Find where the given text appears and provide that cell's center as [x, y] coordinate. 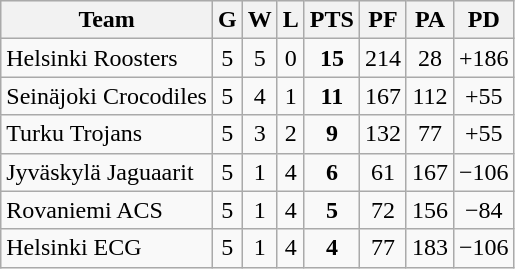
G [227, 20]
Turku Trojans [107, 134]
−84 [484, 210]
112 [430, 96]
6 [332, 172]
PF [382, 20]
183 [430, 248]
0 [290, 58]
L [290, 20]
Jyväskylä Jaguaarit [107, 172]
2 [290, 134]
+186 [484, 58]
Seinäjoki Crocodiles [107, 96]
PD [484, 20]
3 [260, 134]
Helsinki ECG [107, 248]
72 [382, 210]
156 [430, 210]
Helsinki Roosters [107, 58]
15 [332, 58]
28 [430, 58]
132 [382, 134]
61 [382, 172]
11 [332, 96]
Team [107, 20]
214 [382, 58]
9 [332, 134]
Rovaniemi ACS [107, 210]
W [260, 20]
PA [430, 20]
PTS [332, 20]
